Locate the cell with the specified text and output its [x, y] center coordinate. 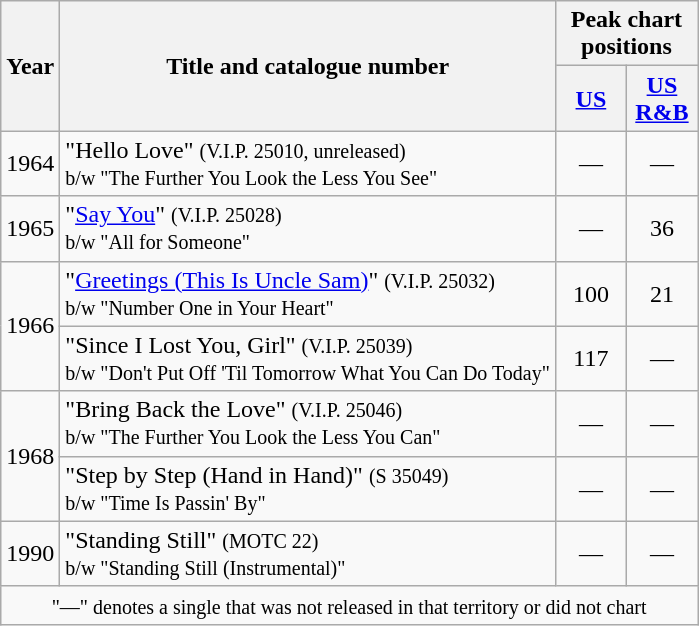
1990 [30, 554]
"Say You" (V.I.P. 25028)b/w "All for Someone" [308, 228]
1965 [30, 228]
Year [30, 66]
36 [662, 228]
"Standing Still" (MOTC 22)b/w "Standing Still (Instrumental)" [308, 554]
"Since I Lost You, Girl" (V.I.P. 25039)b/w "Don't Put Off 'Til Tomorrow What You Can Do Today" [308, 358]
Peak chart positions [626, 34]
"Bring Back the Love" (V.I.P. 25046)b/w "The Further You Look the Less You Can" [308, 424]
"Greetings (This Is Uncle Sam)" (V.I.P. 25032)b/w "Number One in Your Heart" [308, 294]
"Step by Step (Hand in Hand)" (S 35049)b/w "Time Is Passin' By" [308, 488]
US R&B [662, 98]
1964 [30, 164]
1966 [30, 326]
"Hello Love" (V.I.P. 25010, unreleased)b/w "The Further You Look the Less You See" [308, 164]
Title and catalogue number [308, 66]
US [590, 98]
21 [662, 294]
117 [590, 358]
1968 [30, 456]
100 [590, 294]
"—" denotes a single that was not released in that territory or did not chart [350, 605]
